Determine the [X, Y] coordinate at the center of the cell enclosing the given text.  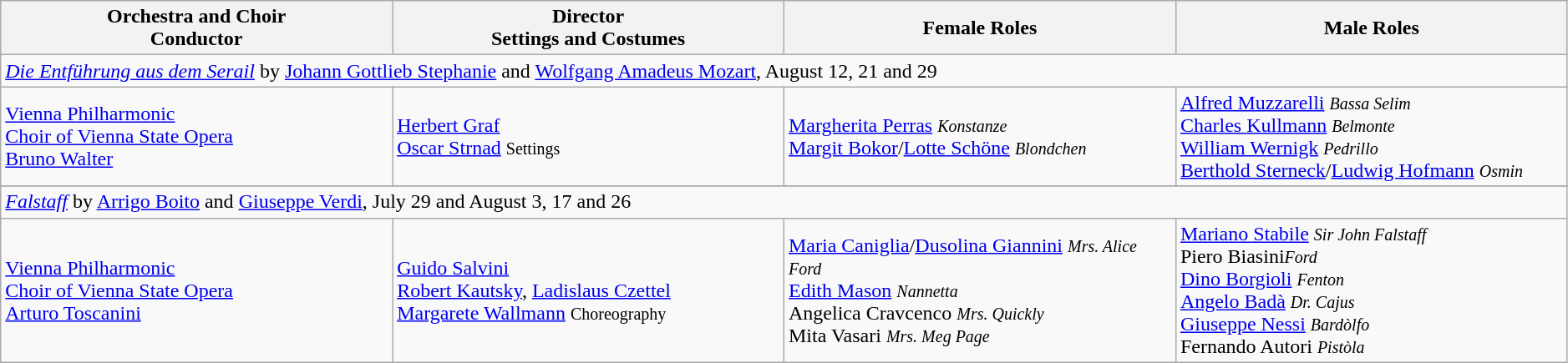
Vienna PhilharmonicChoir of Vienna State OperaBruno Walter [197, 137]
DirectorSettings and Costumes [588, 28]
Female Roles [979, 28]
Orchestra and ChoirConductor [197, 28]
Alfred Muzzarelli Bassa SelimCharles Kullmann BelmonteWilliam Wernigk PedrilloBerthold Sterneck/Ludwig Hofmann Osmin [1372, 137]
Die Entführung aus dem Serail by Johann Gottlieb Stephanie and Wolfgang Amadeus Mozart, August 12, 21 and 29 [784, 71]
Vienna PhilharmonicChoir of Vienna State OperaArturo Toscanini [197, 290]
Male Roles [1372, 28]
Falstaff by Arrigo Boito and Giuseppe Verdi, July 29 and August 3, 17 and 26 [784, 202]
Margherita Perras KonstanzeMargit Bokor/Lotte Schöne Blondchen [979, 137]
Guido SalviniRobert Kautsky, Ladislaus CzettelMargarete Wallmann Choreography [588, 290]
Herbert GrafOscar Strnad Settings [588, 137]
Mariano Stabile Sir John FalstaffPiero BiasiniFordDino Borgioli FentonAngelo Badà Dr. CajusGiuseppe Nessi BardòlfoFernando Autori Pistòla [1372, 290]
Maria Caniglia/Dusolina Giannini Mrs. Alice FordEdith Mason NannettaAngelica Cravcenco Mrs. QuicklyMita Vasari Mrs. Meg Page [979, 290]
